Scan for the cell matching the given text and deliver its [X, Y] coordinate at center. 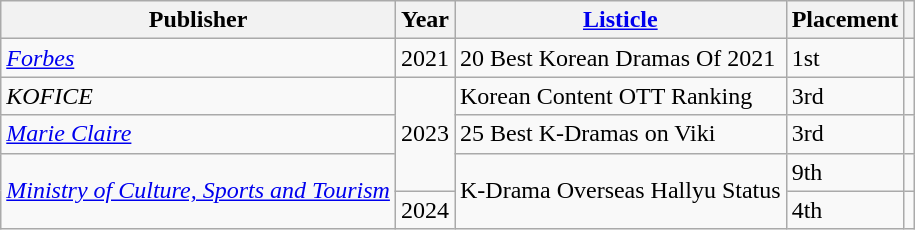
20 Best Korean Dramas Of 2021 [620, 58]
25 Best K-Dramas on Viki [620, 134]
Year [424, 20]
Ministry of Culture, Sports and Tourism [198, 191]
Korean Content OTT Ranking [620, 96]
Publisher [198, 20]
K-Drama Overseas Hallyu Status [620, 191]
2023 [424, 134]
Marie Claire [198, 134]
Forbes [198, 58]
9th [845, 172]
Listicle [620, 20]
2021 [424, 58]
Placement [845, 20]
4th [845, 210]
2024 [424, 210]
KOFICE [198, 96]
1st [845, 58]
